Find where the given text appears and provide that cell's center as [X, Y] coordinate. 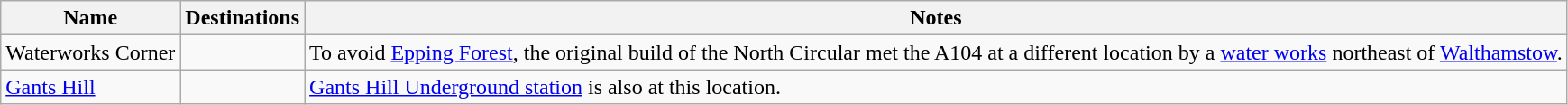
Destinations [243, 18]
Waterworks Corner [90, 52]
Name [90, 18]
To avoid Epping Forest, the original build of the North Circular met the A104 at a different location by a water works northeast of Walthamstow. [936, 52]
Gants Hill Underground station is also at this location. [936, 87]
Notes [936, 18]
Gants Hill [90, 87]
